Extract the [x, y] coordinate from the center of the cell holding the provided text.  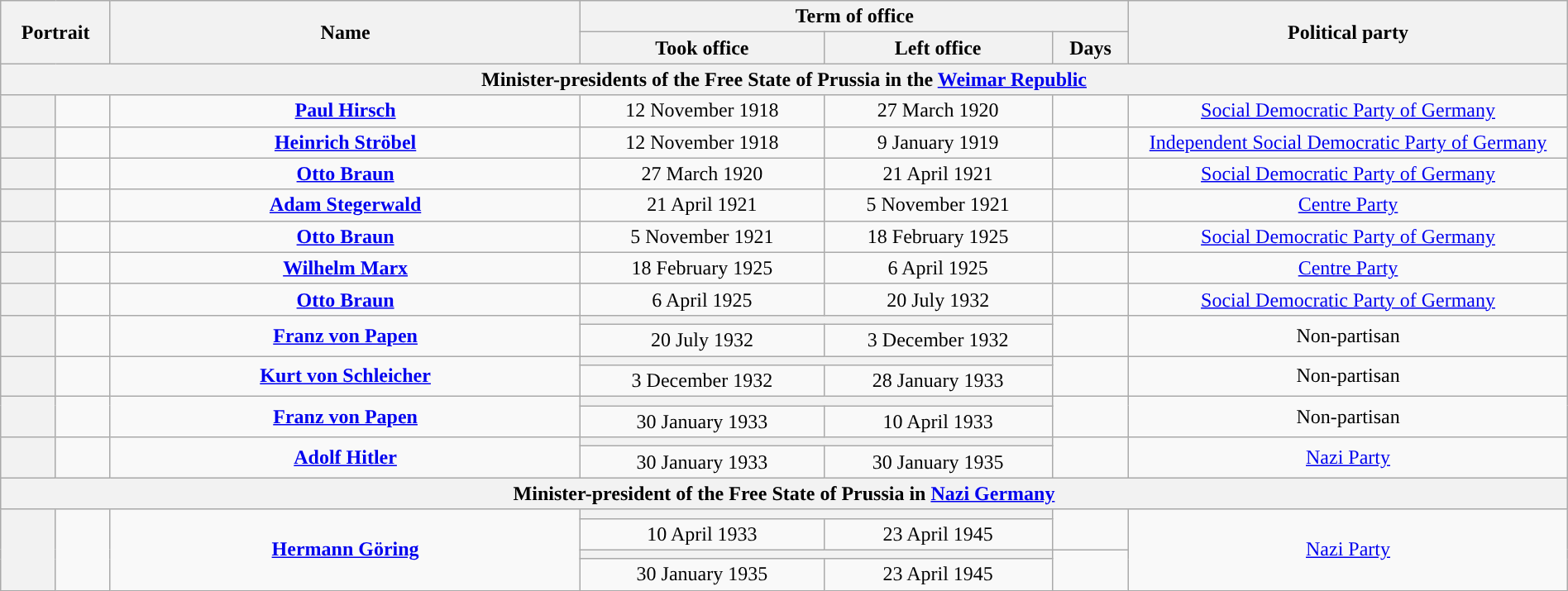
Hermann Göring [345, 550]
Name [345, 32]
Adolf Hitler [345, 458]
Adam Stegerwald [345, 205]
Kurt von Schleicher [345, 375]
Took office [702, 48]
Minister-president of the Free State of Prussia in Nazi Germany [784, 493]
Paul Hirsch [345, 111]
Days [1090, 48]
Heinrich Ströbel [345, 142]
9 January 1919 [938, 142]
Term of office [855, 17]
Wilhelm Marx [345, 268]
Portrait [56, 32]
Minister-presidents of the Free State of Prussia in the Weimar Republic [784, 79]
28 January 1933 [938, 381]
Left office [938, 48]
Political party [1348, 32]
Independent Social Democratic Party of Germany [1348, 142]
